Extract the [x, y] coordinate from the center of the cell holding the provided text.  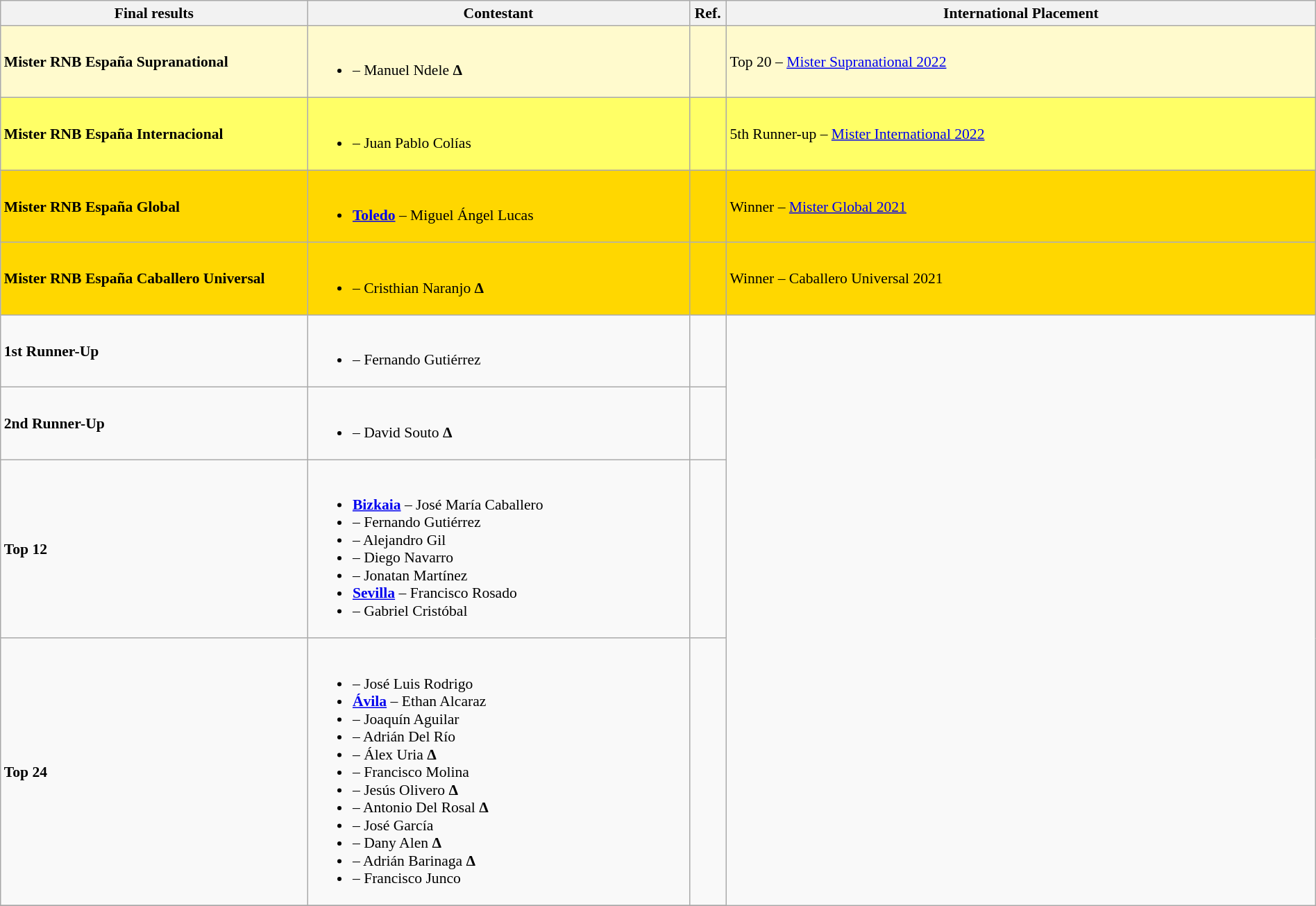
– Cristhian Naranjo Δ [498, 279]
2nd Runner-Up [154, 423]
Top 20 – Mister Supranational 2022 [1020, 62]
1st Runner-Up [154, 351]
Top 24 [154, 772]
– David Souto Δ [498, 423]
Ref. [708, 13]
– Fernando Gutiérrez [498, 351]
Toledo – Miguel Ángel Lucas [498, 206]
5th Runner-up – Mister International 2022 [1020, 134]
Mister RNB España Supranational [154, 62]
Contestant [498, 13]
Mister RNB España Global [154, 206]
Final results [154, 13]
Top 12 [154, 550]
International Placement [1020, 13]
– Manuel Ndele Δ [498, 62]
Winner – Mister Global 2021 [1020, 206]
Winner – Caballero Universal 2021 [1020, 279]
– Juan Pablo Colías [498, 134]
Mister RNB España Internacional [154, 134]
Mister RNB España Caballero Universal [154, 279]
Bizkaia – José María Caballero – Fernando Gutiérrez – Alejandro Gil – Diego Navarro – Jonatan Martínez Sevilla – Francisco Rosado – Gabriel Cristóbal [498, 550]
